Pinpoint the cell where the given text exists, returning its [x, y] midpoint coordinate. 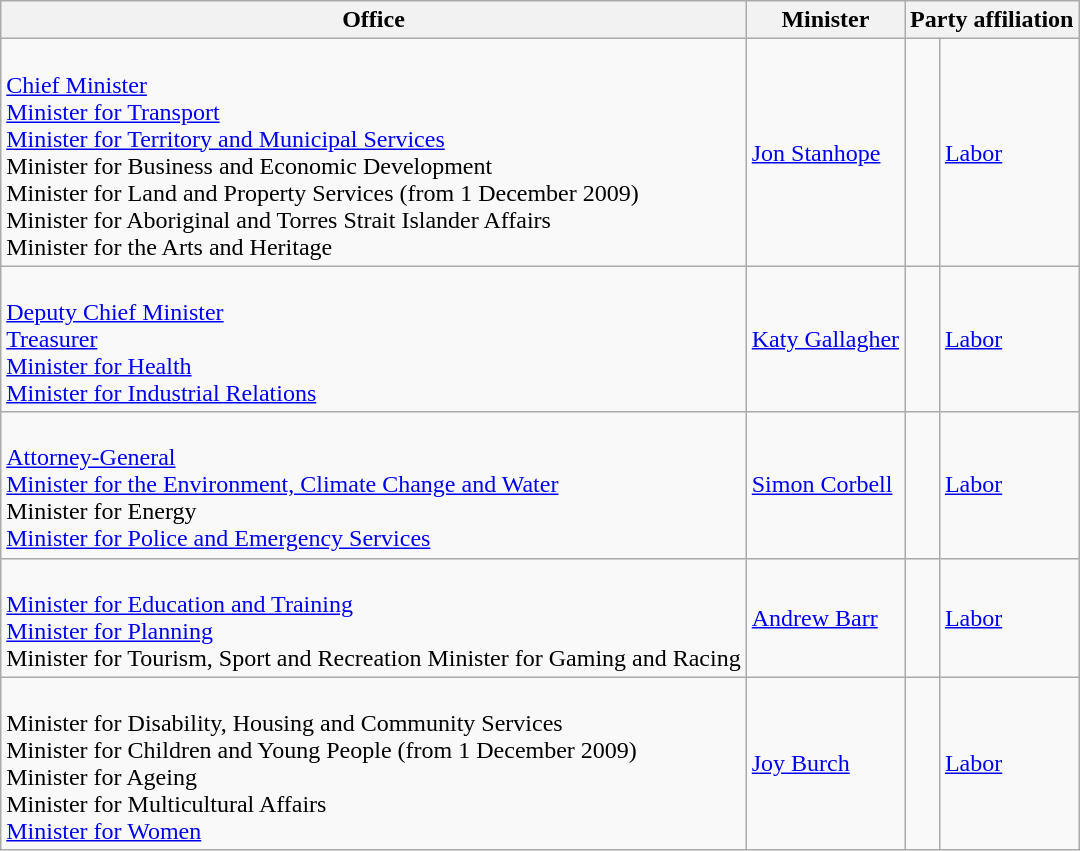
Office [374, 20]
Minister for Education and Training Minister for Planning Minister for Tourism, Sport and Recreation Minister for Gaming and Racing [374, 618]
Katy Gallagher [825, 339]
Joy Burch [825, 764]
Party affiliation [992, 20]
Jon Stanhope [825, 152]
Deputy Chief Minister Treasurer Minister for Health Minister for Industrial Relations [374, 339]
Attorney-General Minister for the Environment, Climate Change and Water Minister for Energy Minister for Police and Emergency Services [374, 485]
Minister [825, 20]
Andrew Barr [825, 618]
Simon Corbell [825, 485]
